For the text-containing cell, return its midpoint in (x, y) coordinate format. 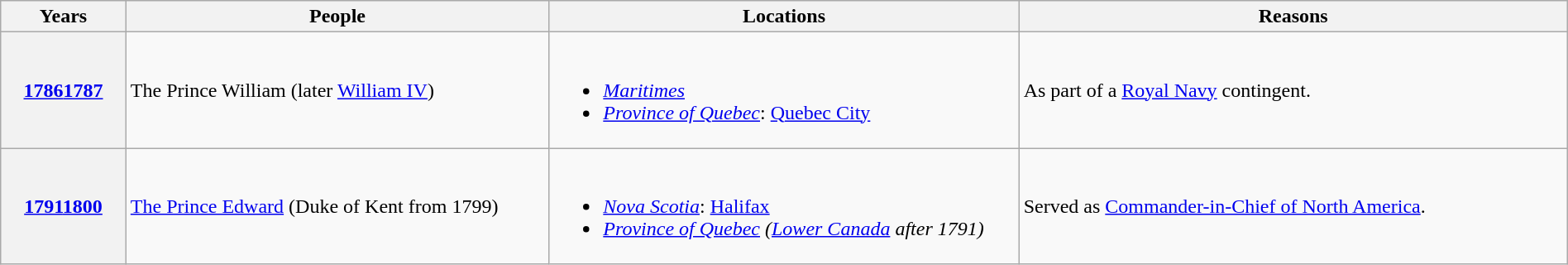
Served as Commander-in-Chief of North America. (1293, 206)
Reasons (1293, 17)
Locations (784, 17)
The Prince Edward (Duke of Kent from 1799) (337, 206)
People (337, 17)
17911800 (64, 206)
As part of a Royal Navy contingent. (1293, 90)
Nova Scotia: HalifaxProvince of Quebec (Lower Canada after 1791) (784, 206)
Years (64, 17)
The Prince William (later William IV) (337, 90)
MaritimesProvince of Quebec: Quebec City (784, 90)
17861787 (64, 90)
